Search for the cell housing the specified text and yield its [X, Y] center coordinate. 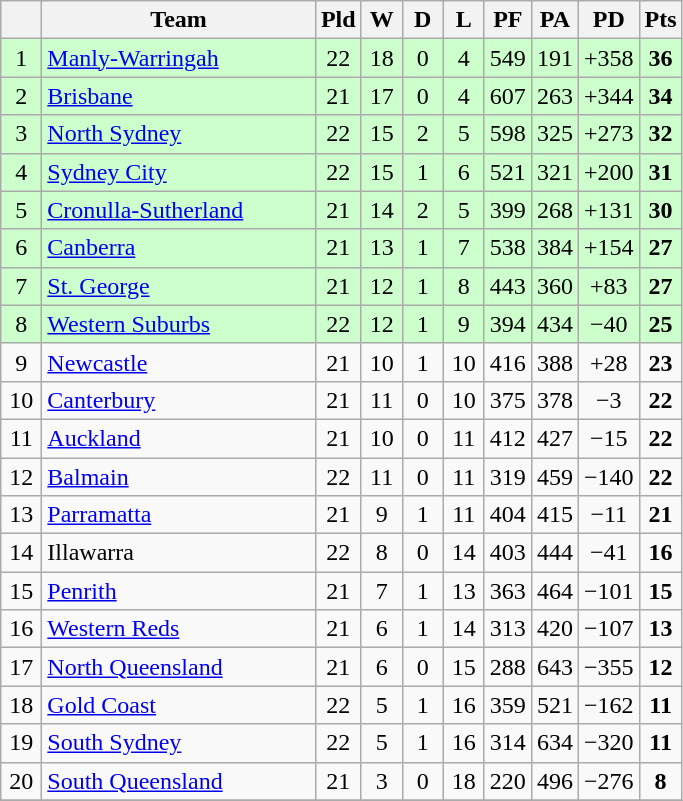
36 [660, 58]
Balmain [179, 477]
314 [508, 743]
Pts [660, 20]
North Queensland [179, 667]
403 [508, 553]
+83 [608, 286]
25 [660, 324]
−11 [608, 515]
W [382, 20]
Canterbury [179, 400]
30 [660, 210]
Team [179, 20]
268 [554, 210]
South Queensland [179, 781]
−3 [608, 400]
+200 [608, 172]
L [464, 20]
464 [554, 591]
Western Suburbs [179, 324]
Western Reds [179, 629]
607 [508, 96]
34 [660, 96]
388 [554, 362]
D [422, 20]
191 [554, 58]
643 [554, 667]
Penrith [179, 591]
412 [508, 438]
−140 [608, 477]
Manly-Warringah [179, 58]
634 [554, 743]
363 [508, 591]
319 [508, 477]
−276 [608, 781]
20 [22, 781]
−355 [608, 667]
263 [554, 96]
+131 [608, 210]
427 [554, 438]
Auckland [179, 438]
+28 [608, 362]
PD [608, 20]
31 [660, 172]
598 [508, 134]
416 [508, 362]
North Sydney [179, 134]
32 [660, 134]
−107 [608, 629]
220 [508, 781]
549 [508, 58]
Gold Coast [179, 705]
Cronulla-Sutherland [179, 210]
459 [554, 477]
Newcastle [179, 362]
434 [554, 324]
360 [554, 286]
404 [508, 515]
313 [508, 629]
−101 [608, 591]
−15 [608, 438]
23 [660, 362]
Pld [338, 20]
Illawarra [179, 553]
St. George [179, 286]
415 [554, 515]
−40 [608, 324]
375 [508, 400]
399 [508, 210]
Canberra [179, 248]
+344 [608, 96]
378 [554, 400]
Parramatta [179, 515]
Sydney City [179, 172]
PF [508, 20]
496 [554, 781]
444 [554, 553]
−320 [608, 743]
PA [554, 20]
538 [508, 248]
443 [508, 286]
−162 [608, 705]
−41 [608, 553]
288 [508, 667]
Brisbane [179, 96]
384 [554, 248]
321 [554, 172]
+358 [608, 58]
359 [508, 705]
420 [554, 629]
19 [22, 743]
325 [554, 134]
+273 [608, 134]
394 [508, 324]
South Sydney [179, 743]
+154 [608, 248]
